Determine the [X, Y] coordinate at the center of the cell enclosing the given text.  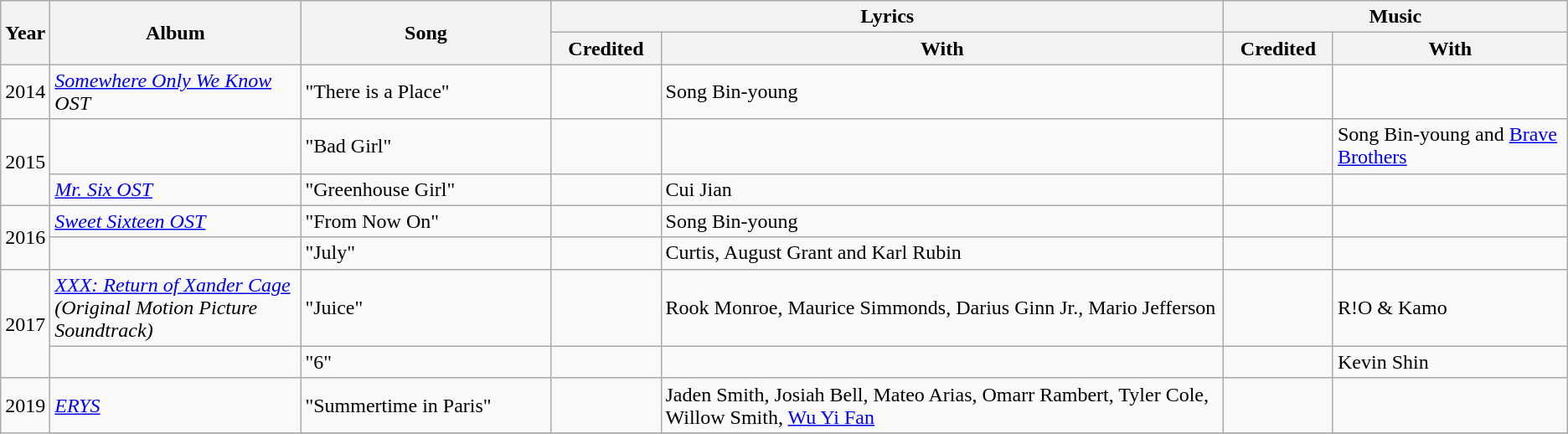
"There is a Place" [426, 92]
Somewhere Only We Know OST [176, 92]
R!O & Kamo [1450, 307]
"Summertime in Paris" [426, 406]
"From Now On" [426, 221]
XXX: Return of Xander Cage (Original Motion Picture Soundtrack) [176, 307]
2015 [25, 163]
Music [1395, 17]
"Greenhouse Girl" [426, 189]
"July" [426, 253]
"Bad Girl" [426, 146]
Sweet Sixteen OST [176, 221]
Lyrics [887, 17]
"6" [426, 362]
Year [25, 33]
Kevin Shin [1450, 362]
2014 [25, 92]
Cui Jian [941, 189]
2019 [25, 406]
Song Bin-young and Brave Brothers [1450, 146]
"Juice" [426, 307]
Curtis, August Grant and Karl Rubin [941, 253]
ERYS [176, 406]
2016 [25, 237]
Jaden Smith, Josiah Bell, Mateo Arias, Omarr Rambert, Tyler Cole, Willow Smith, Wu Yi Fan [941, 406]
Mr. Six OST [176, 189]
Rook Monroe, Maurice Simmonds, Darius Ginn Jr., Mario Jefferson [941, 307]
Song [426, 33]
2017 [25, 323]
Album [176, 33]
